Search for the cell housing the specified text and yield its (x, y) center coordinate. 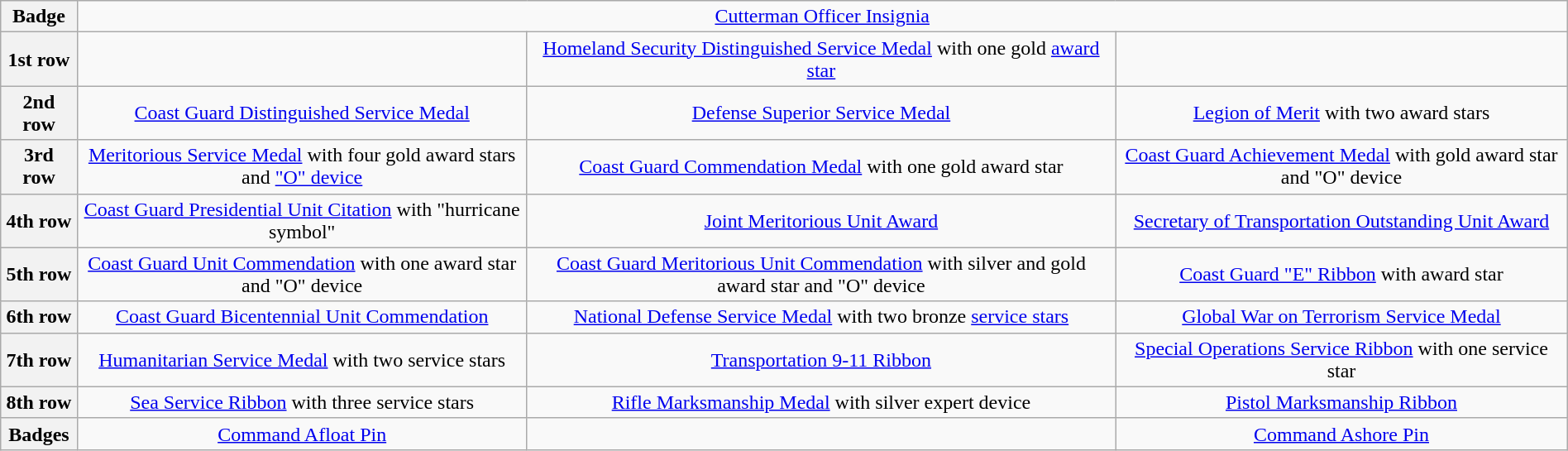
Secretary of Transportation Outstanding Unit Award (1341, 220)
Meritorious Service Medal with four gold award stars and "O" device (302, 167)
Coast Guard Presidential Unit Citation with "hurricane symbol" (302, 220)
3rd row (39, 167)
Coast Guard Commendation Medal with one gold award star (821, 167)
Coast Guard "E" Ribbon with award star (1341, 275)
Joint Meritorious Unit Award (821, 220)
2nd row (39, 113)
Coast Guard Meritorious Unit Commendation with silver and gold award star and "O" device (821, 275)
Coast Guard Distinguished Service Medal (302, 113)
8th row (39, 402)
Global War on Terrorism Service Medal (1341, 317)
Command Ashore Pin (1341, 434)
1st row (39, 60)
Command Afloat Pin (302, 434)
Transportation 9-11 Ribbon (821, 359)
Badge (39, 17)
Coast Guard Achievement Medal with gold award star and "O" device (1341, 167)
Legion of Merit with two award stars (1341, 113)
Homeland Security Distinguished Service Medal with one gold award star (821, 60)
Badges (39, 434)
Coast Guard Bicentennial Unit Commendation (302, 317)
7th row (39, 359)
National Defense Service Medal with two bronze service stars (821, 317)
Pistol Marksmanship Ribbon (1341, 402)
Humanitarian Service Medal with two service stars (302, 359)
Rifle Marksmanship Medal with silver expert device (821, 402)
Sea Service Ribbon with three service stars (302, 402)
Defense Superior Service Medal (821, 113)
6th row (39, 317)
5th row (39, 275)
Special Operations Service Ribbon with one service star (1341, 359)
Cutterman Officer Insignia (822, 17)
4th row (39, 220)
Coast Guard Unit Commendation with one award star and "O" device (302, 275)
